Determine the [x, y] coordinate at the center of the cell enclosing the given text.  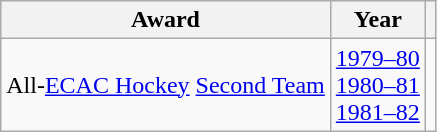
Year [378, 20]
All-ECAC Hockey Second Team [166, 85]
1979–801980–811981–82 [378, 85]
Award [166, 20]
